Output the (X, Y) coordinate of the center of the cell containing the given text.  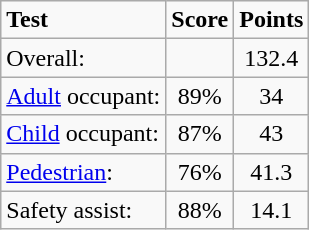
87% (200, 134)
Child occupant: (84, 134)
41.3 (272, 172)
Safety assist: (84, 210)
89% (200, 96)
132.4 (272, 58)
Pedestrian: (84, 172)
14.1 (272, 210)
43 (272, 134)
34 (272, 96)
Overall: (84, 58)
Adult occupant: (84, 96)
Points (272, 20)
Test (84, 20)
76% (200, 172)
Score (200, 20)
88% (200, 210)
